Provide the (x, y) coordinate of the cell's center where the given text is located.  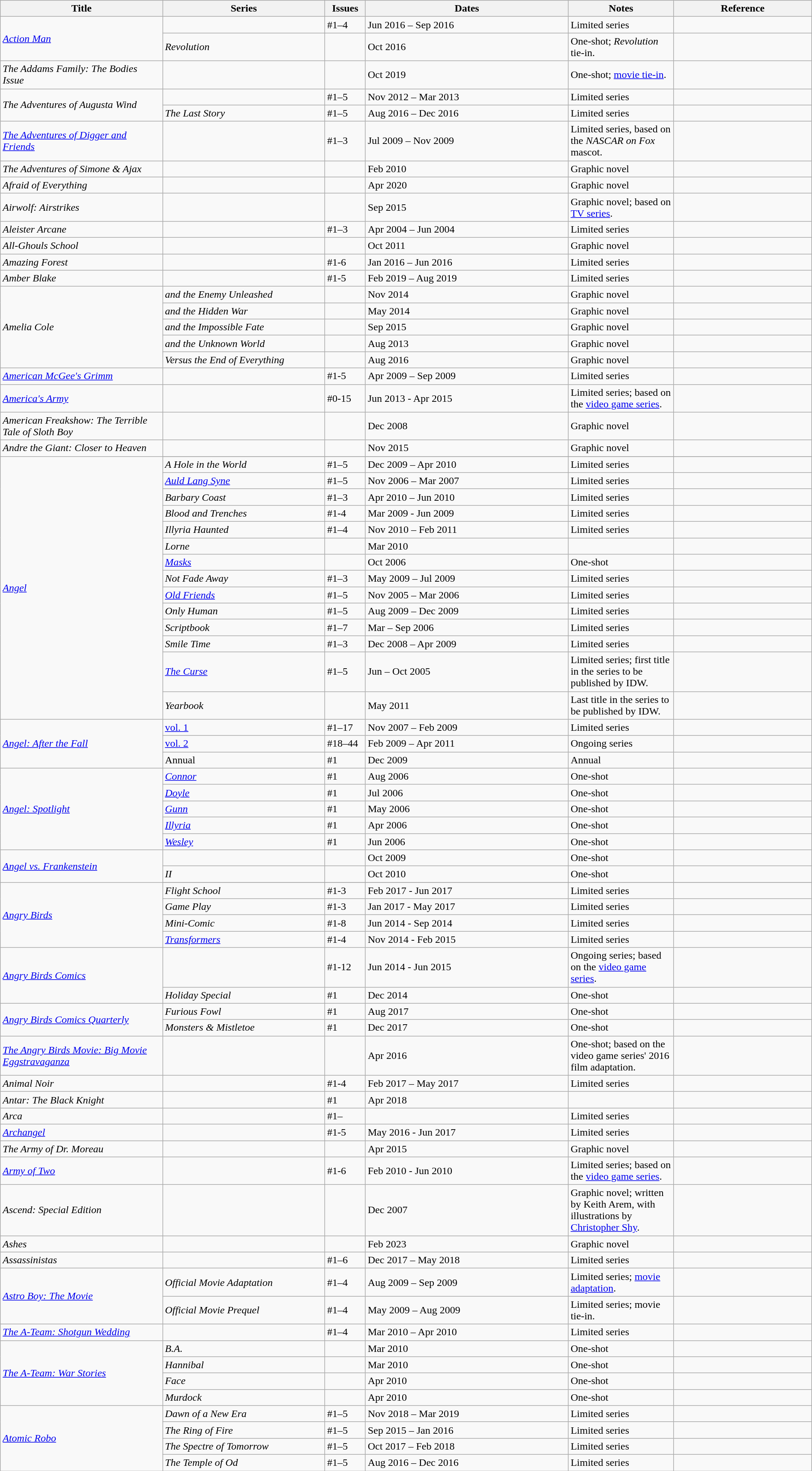
Oct 2017 – Feb 2018 (467, 1446)
vol. 2 (244, 744)
Nov 2015 (467, 448)
Apr 2009 – Sep 2009 (467, 376)
and the Impossible Fate (244, 327)
Smile Time (244, 644)
Oct 2019 (467, 75)
The Addams Family: The Bodies Issue (81, 75)
Nov 2018 – Mar 2019 (467, 1414)
Jul 2006 (467, 792)
Scriptbook (244, 628)
Oct 2011 (467, 245)
Transformers (244, 939)
Old Friends (244, 595)
One-shot; based on the video game series' 2016 film adaptation. (621, 1055)
Aug 2009 – Dec 2009 (467, 611)
Jun 2006 (467, 842)
Issues (345, 9)
Limited series; first title in the series to be published by IDW. (621, 672)
Feb 2017 – May 2017 (467, 1083)
Nov 2007 – Feb 2009 (467, 727)
Dec 2017 – May 2018 (467, 1260)
Ashes (81, 1244)
The Spectre of Tomorrow (244, 1446)
Antar: The Black Knight (81, 1100)
#0-15 (345, 398)
Apr 2015 (467, 1148)
Angry Birds Comics (81, 975)
May 2016 - Jun 2017 (467, 1132)
Action Man (81, 39)
Airwolf: Airstrikes (81, 207)
and the Hidden War (244, 311)
Amelia Cole (81, 327)
Dec 2007 (467, 1211)
Apr 2010 – Jun 2010 (467, 497)
May 2011 (467, 705)
Apr 2016 (467, 1055)
Illyria Haunted (244, 529)
Feb 2019 – Aug 2019 (467, 278)
Nov 2012 – Mar 2013 (467, 97)
Last title in the series to be published by IDW. (621, 705)
Face (244, 1381)
The Angry Birds Movie: Big Movie Eggstravaganza (81, 1055)
Murdock (244, 1397)
Hannibal (244, 1365)
Limited series, based on the NASCAR on Fox mascot. (621, 141)
May 2009 – Jul 2009 (467, 579)
May 2006 (467, 809)
Jan 2017 - May 2017 (467, 907)
Notes (621, 9)
Mar 2009 - Jun 2009 (467, 513)
Feb 2010 - Jun 2010 (467, 1171)
Oct 2006 (467, 562)
One-shot; Revolution tie-in. (621, 47)
The Curse (244, 672)
Nov 2010 – Feb 2011 (467, 529)
Aug 2017 (467, 1011)
Angel vs. Frankenstein (81, 866)
Angel: After the Fall (81, 744)
Dec 2009 – Apr 2010 (467, 464)
American Freakshow: The Terrible Tale of Sloth Boy (81, 426)
Atomic Robo (81, 1438)
Series (244, 9)
Illyria (244, 825)
Feb 2023 (467, 1244)
Sep 2015 – Jan 2016 (467, 1430)
Limited series; movie tie-in. (621, 1310)
Yearbook (244, 705)
American McGee's Grimm (81, 376)
The Adventures of Digger and Friends (81, 141)
Aug 2006 (467, 776)
The Adventures of Simone & Ajax (81, 169)
Afraid of Everything (81, 185)
Feb 2010 (467, 169)
Animal Noir (81, 1083)
Not Fade Away (244, 579)
Aug 2016 (467, 360)
vol. 1 (244, 727)
Mar – Sep 2006 (467, 628)
Furious Fowl (244, 1011)
Blood and Trenches (244, 513)
Nov 2006 – Mar 2007 (467, 481)
Jun 2014 - Jun 2015 (467, 967)
Jun 2016 – Sep 2016 (467, 25)
The A-Team: Shotgun Wedding (81, 1332)
The Temple of Od (244, 1462)
A Hole in the World (244, 464)
Jun 2014 - Sep 2014 (467, 923)
America's Army (81, 398)
Apr 2004 – Jun 2004 (467, 229)
Jan 2016 – Jun 2016 (467, 262)
Dec 2017 (467, 1028)
Oct 2009 (467, 858)
Revolution (244, 47)
Holiday Special (244, 995)
May 2014 (467, 311)
The Ring of Fire (244, 1430)
Oct 2010 (467, 874)
Feb 2009 – Apr 2011 (467, 744)
Dec 2014 (467, 995)
Army of Two (81, 1171)
Wesley (244, 842)
#1– (345, 1116)
Official Movie Adaptation (244, 1283)
Jun 2013 - Apr 2015 (467, 398)
Feb 2017 - Jun 2017 (467, 891)
Aug 2009 – Sep 2009 (467, 1283)
Amber Blake (81, 278)
Ongoing series; based on the video game series. (621, 967)
Apr 2018 (467, 1100)
Graphic novel; written by Keith Arem, with illustrations by Christopher Shy. (621, 1211)
Masks (244, 562)
Astro Boy: The Movie (81, 1296)
#1–6 (345, 1260)
Angry Birds Comics Quarterly (81, 1020)
#1-8 (345, 923)
Barbary Coast (244, 497)
Arca (81, 1116)
Apr 2020 (467, 185)
Jun – Oct 2005 (467, 672)
Dec 2008 (467, 426)
Amazing Forest (81, 262)
II (244, 874)
Gunn (244, 809)
Official Movie Prequel (244, 1310)
Versus the End of Everything (244, 360)
Nov 2005 – Mar 2006 (467, 595)
Nov 2014 - Feb 2015 (467, 939)
Apr 2006 (467, 825)
Nov 2014 (467, 295)
Andre the Giant: Closer to Heaven (81, 448)
Assassinistas (81, 1260)
Ongoing series (621, 744)
Auld Lang Syne (244, 481)
Oct 2016 (467, 47)
The Adventures of Augusta Wind (81, 105)
Mar 2010 – Apr 2010 (467, 1332)
Dec 2009 (467, 760)
#1-12 (345, 967)
and the Unknown World (244, 344)
Connor (244, 776)
Angry Birds (81, 915)
Archangel (81, 1132)
Graphic novel; based on TV series. (621, 207)
Ascend: Special Edition (81, 1211)
The Army of Dr. Moreau (81, 1148)
#1–17 (345, 727)
Reference (743, 9)
Dates (467, 9)
All-Ghouls School (81, 245)
Angel: Spotlight (81, 809)
#1–7 (345, 628)
Aleister Arcane (81, 229)
Aug 2013 (467, 344)
Lorne (244, 546)
Game Play (244, 907)
Dawn of a New Era (244, 1414)
One-shot; movie tie-in. (621, 75)
Monsters & Mistletoe (244, 1028)
Jul 2009 – Nov 2009 (467, 141)
and the Enemy Unleashed (244, 295)
B.A. (244, 1348)
The Last Story (244, 113)
Angel (81, 588)
Title (81, 9)
Doyle (244, 792)
Mini-Comic (244, 923)
Only Human (244, 611)
Flight School (244, 891)
Dec 2008 – Apr 2009 (467, 644)
May 2009 – Aug 2009 (467, 1310)
#18–44 (345, 744)
Limited series; movie adaptation. (621, 1283)
The A-Team: War Stories (81, 1373)
